Capture the cell that displays the provided text and extract its [X, Y] central coordinate. 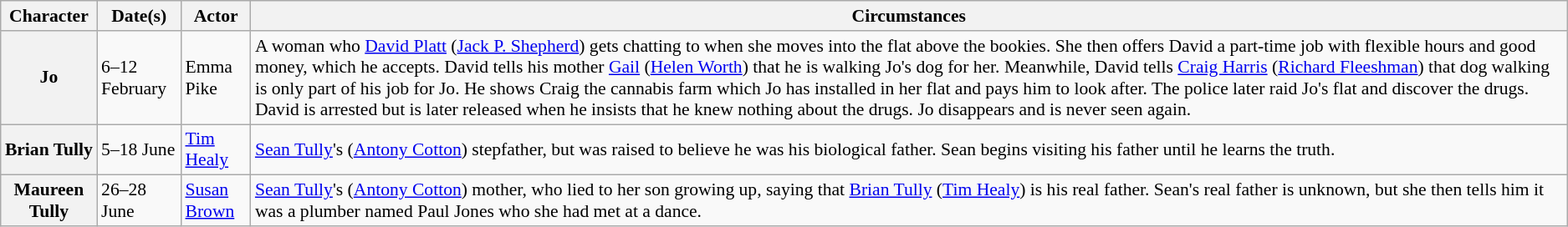
Emma Pike [216, 78]
Maureen Tully [49, 200]
5–18 June [139, 150]
26–28 June [139, 200]
Date(s) [139, 16]
Tim Healy [216, 150]
Actor [216, 16]
Susan Brown [216, 200]
Character [49, 16]
Circumstances [909, 16]
Brian Tully [49, 150]
Jo [49, 78]
6–12 February [139, 78]
